Determine the (x, y) coordinate at the center of the cell enclosing the given text.  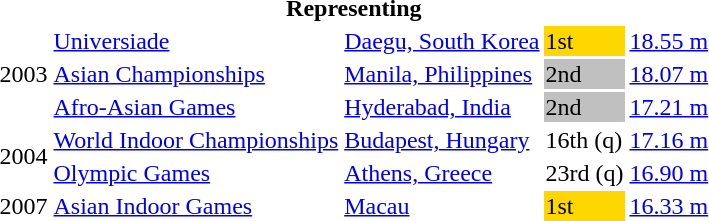
World Indoor Championships (196, 140)
Asian Indoor Games (196, 206)
Daegu, South Korea (442, 41)
Budapest, Hungary (442, 140)
Hyderabad, India (442, 107)
Afro-Asian Games (196, 107)
Macau (442, 206)
Olympic Games (196, 173)
Universiade (196, 41)
Asian Championships (196, 74)
16th (q) (584, 140)
Athens, Greece (442, 173)
23rd (q) (584, 173)
Manila, Philippines (442, 74)
